Pinpoint the cell where the given text exists, returning its (x, y) midpoint coordinate. 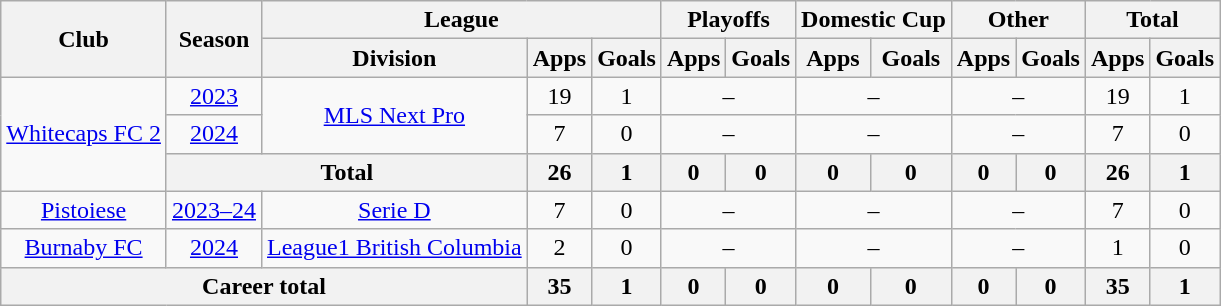
Serie D (395, 210)
Whitecaps FC 2 (84, 134)
Domestic Cup (874, 20)
Other (1018, 20)
Burnaby FC (84, 248)
2023–24 (214, 210)
League1 British Columbia (395, 248)
League (462, 20)
MLS Next Pro (395, 115)
2023 (214, 96)
Playoffs (728, 20)
Division (395, 58)
Career total (264, 286)
Pistoiese (84, 210)
Season (214, 39)
2 (559, 248)
Club (84, 39)
